Provide the (X, Y) coordinate of the cell's center where the given text is located.  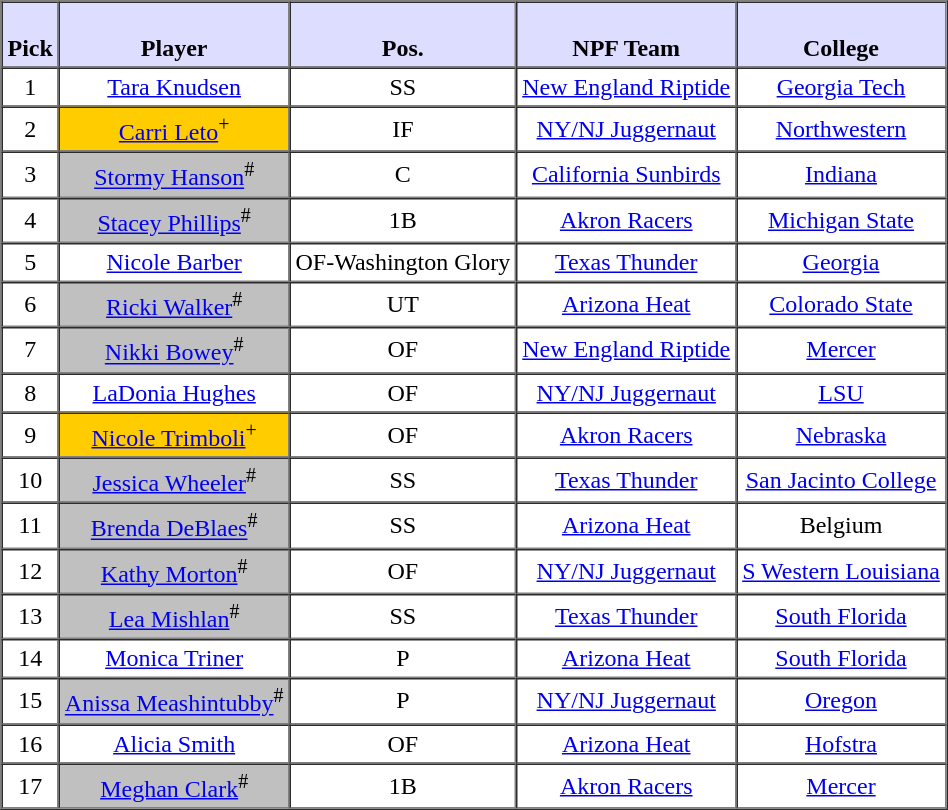
OF-Washington Glory (404, 262)
1 (30, 88)
14 (30, 658)
15 (30, 700)
Carri Leto+ (174, 128)
IF (404, 128)
Monica Triner (174, 658)
12 (30, 570)
Nikki Bowey# (174, 350)
Lea Mishlan# (174, 616)
4 (30, 220)
Belgium (841, 526)
College (841, 35)
Northwestern (841, 128)
17 (30, 786)
8 (30, 392)
Nicole Trimboli+ (174, 434)
Colorado State (841, 304)
10 (30, 480)
Tara Knudsen (174, 88)
9 (30, 434)
Anissa Meashintubby# (174, 700)
Georgia (841, 262)
5 (30, 262)
Nicole Barber (174, 262)
Stormy Hanson# (174, 174)
Indiana (841, 174)
NPF Team (626, 35)
3 (30, 174)
13 (30, 616)
7 (30, 350)
C (404, 174)
Georgia Tech (841, 88)
California Sunbirds (626, 174)
Pick (30, 35)
Pos. (404, 35)
S Western Louisiana (841, 570)
Michigan State (841, 220)
16 (30, 744)
Alicia Smith (174, 744)
Stacey Phillips# (174, 220)
UT (404, 304)
Kathy Morton# (174, 570)
LSU (841, 392)
Ricki Walker# (174, 304)
LaDonia Hughes (174, 392)
Jessica Wheeler# (174, 480)
Player (174, 35)
San Jacinto College (841, 480)
2 (30, 128)
Meghan Clark# (174, 786)
11 (30, 526)
Brenda DeBlaes# (174, 526)
Nebraska (841, 434)
Oregon (841, 700)
Hofstra (841, 744)
6 (30, 304)
